Detect which cell encompasses the target text, then output its (x, y) center coordinate. 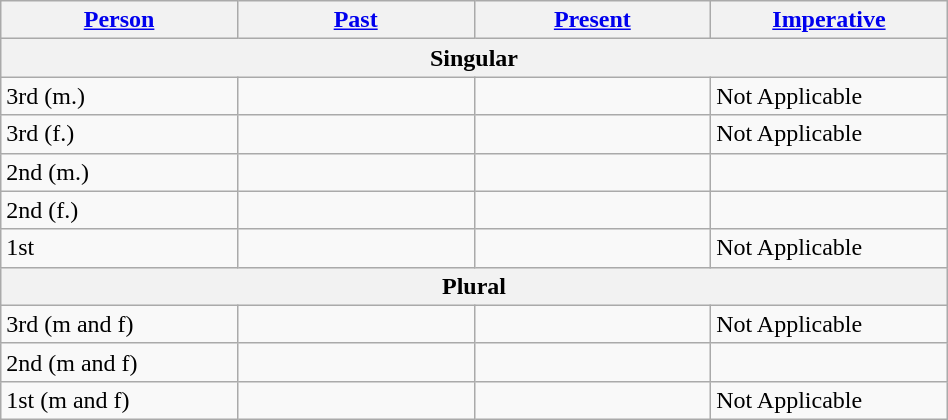
Past (356, 20)
3rd (f.) (120, 134)
Imperative (830, 20)
Person (120, 20)
1st (m and f) (120, 400)
Plural (474, 286)
3rd (m.) (120, 96)
1st (120, 248)
Present (592, 20)
3rd (m and f) (120, 324)
2nd (m.) (120, 172)
Singular (474, 58)
2nd (m and f) (120, 362)
2nd (f.) (120, 210)
